Return the [x, y] coordinate for the center point of the cell that contains the specified text.  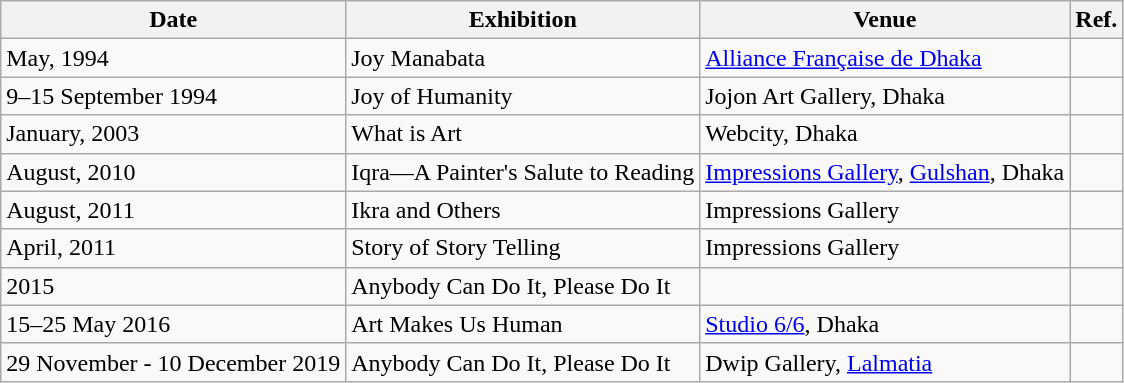
January, 2003 [174, 134]
Art Makes Us Human [523, 324]
Impressions Gallery, Gulshan, Dhaka [885, 172]
Jojon Art Gallery, Dhaka [885, 96]
August, 2011 [174, 210]
15–25 May 2016 [174, 324]
Venue [885, 20]
9–15 September 1994 [174, 96]
What is Art [523, 134]
Alliance Française de Dhaka [885, 58]
Joy of Humanity [523, 96]
Iqra—A Painter's Salute to Reading [523, 172]
2015 [174, 286]
May, 1994 [174, 58]
Ikra and Others [523, 210]
Studio 6/6, Dhaka [885, 324]
29 November - 10 December 2019 [174, 362]
Exhibition [523, 20]
Joy Manabata [523, 58]
Ref. [1096, 20]
Date [174, 20]
Story of Story Telling [523, 248]
April, 2011 [174, 248]
Dwip Gallery, Lalmatia [885, 362]
August, 2010 [174, 172]
Webcity, Dhaka [885, 134]
